Extract the (x, y) coordinate from the center of the cell holding the provided text.  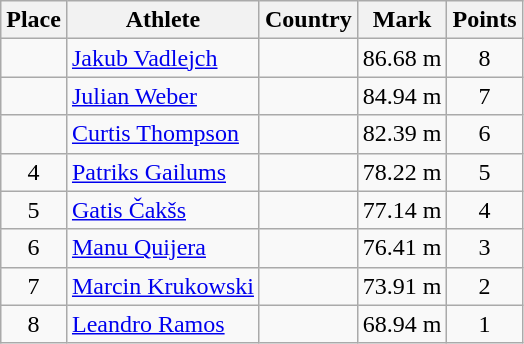
2 (484, 286)
Mark (402, 20)
1 (484, 324)
Patriks Gailums (162, 172)
Leandro Ramos (162, 324)
73.91 m (402, 286)
76.41 m (402, 248)
Place (34, 20)
Country (308, 20)
Points (484, 20)
78.22 m (402, 172)
86.68 m (402, 58)
Jakub Vadlejch (162, 58)
Manu Quijera (162, 248)
Gatis Čakšs (162, 210)
Julian Weber (162, 96)
Curtis Thompson (162, 134)
Athlete (162, 20)
3 (484, 248)
77.14 m (402, 210)
82.39 m (402, 134)
Marcin Krukowski (162, 286)
68.94 m (402, 324)
84.94 m (402, 96)
